Provide the (X, Y) coordinate of the cell's center where the given text is located.  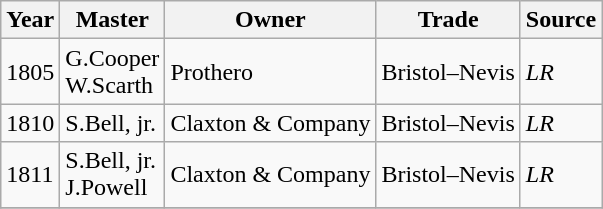
Owner (270, 20)
Prothero (270, 72)
Master (112, 20)
Source (560, 20)
Trade (448, 20)
S.Bell, jr.J.Powell (112, 174)
1810 (30, 123)
Year (30, 20)
G.CooperW.Scarth (112, 72)
1811 (30, 174)
1805 (30, 72)
S.Bell, jr. (112, 123)
